Search for the cell housing the specified text and yield its (X, Y) center coordinate. 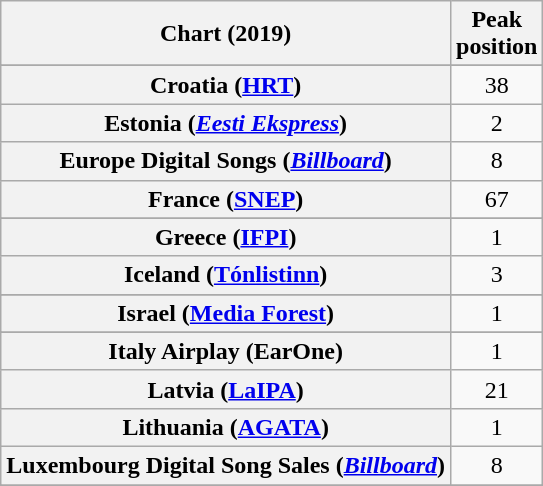
Peakposition (497, 34)
France (SNEP) (226, 199)
38 (497, 85)
Latvia (LaIPA) (226, 389)
Europe Digital Songs (Billboard) (226, 161)
Lithuania (AGATA) (226, 427)
Iceland (Tónlistinn) (226, 275)
21 (497, 389)
Luxembourg Digital Song Sales (Billboard) (226, 465)
Israel (Media Forest) (226, 313)
Croatia (HRT) (226, 85)
Estonia (Eesti Ekspress) (226, 123)
Chart (2019) (226, 34)
3 (497, 275)
2 (497, 123)
Italy Airplay (EarOne) (226, 351)
Greece (IFPI) (226, 237)
67 (497, 199)
